Return the [X, Y] coordinate for the center point of the cell that contains the specified text.  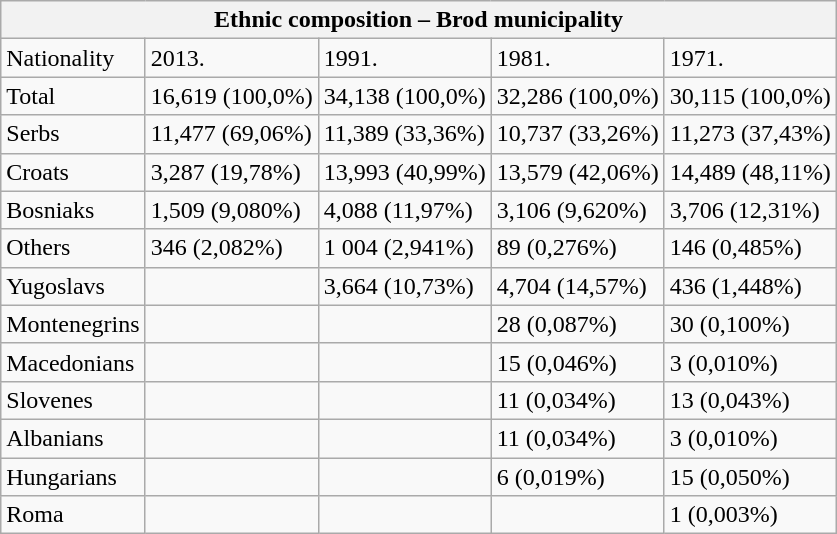
3,106 (9,620%) [578, 210]
346 (2,082%) [232, 248]
11,389 (33,36%) [404, 134]
13,579 (42,06%) [578, 172]
4,088 (11,97%) [404, 210]
Serbs [73, 134]
10,737 (33,26%) [578, 134]
Total [73, 96]
Albanians [73, 438]
Bosniaks [73, 210]
11,273 (37,43%) [750, 134]
13,993 (40,99%) [404, 172]
6 (0,019%) [578, 477]
Macedonians [73, 362]
1981. [578, 58]
1991. [404, 58]
Slovenes [73, 400]
Nationality [73, 58]
146 (0,485%) [750, 248]
2013. [232, 58]
3,664 (10,73%) [404, 286]
15 (0,050%) [750, 477]
14,489 (48,11%) [750, 172]
3,287 (19,78%) [232, 172]
28 (0,087%) [578, 324]
Croats [73, 172]
4,704 (14,57%) [578, 286]
Roma [73, 515]
1 (0,003%) [750, 515]
34,138 (100,0%) [404, 96]
Others [73, 248]
32,286 (100,0%) [578, 96]
13 (0,043%) [750, 400]
3,706 (12,31%) [750, 210]
11,477 (69,06%) [232, 134]
15 (0,046%) [578, 362]
Yugoslavs [73, 286]
Ethnic composition – Brod municipality [419, 20]
1,509 (9,080%) [232, 210]
16,619 (100,0%) [232, 96]
1 004 (2,941%) [404, 248]
436 (1,448%) [750, 286]
30 (0,100%) [750, 324]
89 (0,276%) [578, 248]
Montenegrins [73, 324]
30,115 (100,0%) [750, 96]
Hungarians [73, 477]
1971. [750, 58]
